Pinpoint the cell where the given text exists, returning its (x, y) midpoint coordinate. 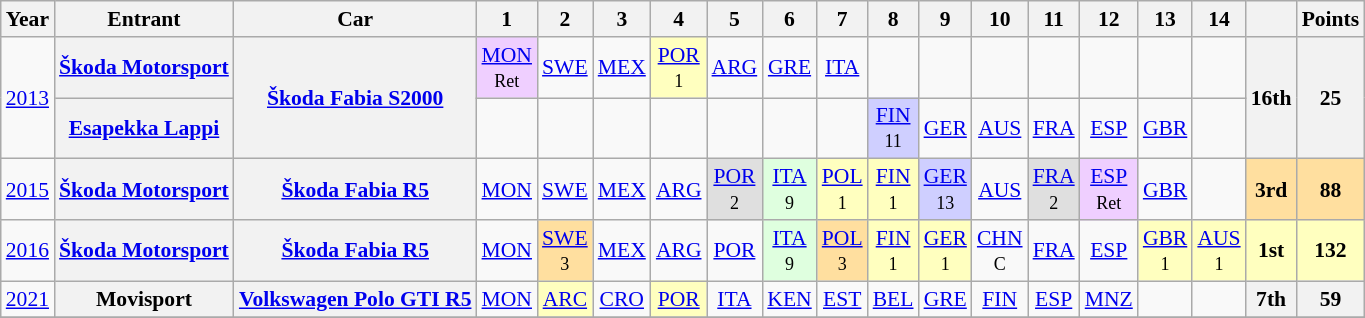
7 (842, 19)
16th (1272, 98)
GER (946, 128)
8 (894, 19)
MNZ (1109, 299)
FRA2 (1054, 190)
POR2 (735, 190)
2013 (28, 98)
POL3 (842, 250)
4 (679, 19)
59 (1331, 299)
13 (1166, 19)
GER1 (946, 250)
CRO (622, 299)
FIN (1000, 299)
POR1 (679, 68)
3rd (1272, 190)
25 (1331, 98)
Movisport (144, 299)
1 (508, 19)
Esapekka Lappi (144, 128)
CHNC (1000, 250)
2015 (28, 190)
14 (1218, 19)
6 (789, 19)
ARC (565, 299)
12 (1109, 19)
GBR1 (1166, 250)
Car (356, 19)
POL1 (842, 190)
Entrant (144, 19)
9 (946, 19)
2021 (28, 299)
SWE3 (565, 250)
10 (1000, 19)
Škoda Fabia S2000 (356, 98)
132 (1331, 250)
11 (1054, 19)
2 (565, 19)
AUS1 (1218, 250)
1st (1272, 250)
2016 (28, 250)
MONRet (508, 68)
Volkswagen Polo GTI R5 (356, 299)
EST (842, 299)
FIN11 (894, 128)
Year (28, 19)
3 (622, 19)
KEN (789, 299)
BEL (894, 299)
7th (1272, 299)
88 (1331, 190)
Points (1331, 19)
GER13 (946, 190)
ESPRet (1109, 190)
5 (735, 19)
